Pinpoint the cell where the given text exists, returning its (x, y) midpoint coordinate. 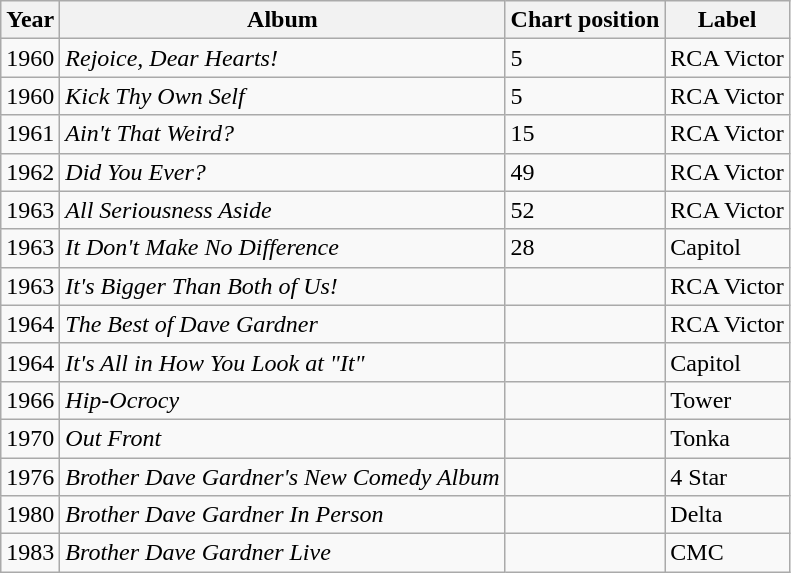
15 (585, 134)
The Best of Dave Gardner (282, 324)
It's All in How You Look at "It" (282, 362)
49 (585, 172)
All Seriousness Aside (282, 210)
Tonka (728, 438)
Out Front (282, 438)
1962 (30, 172)
Year (30, 20)
Chart position (585, 20)
28 (585, 248)
CMC (728, 553)
Brother Dave Gardner In Person (282, 515)
It Don't Make No Difference (282, 248)
4 Star (728, 477)
1980 (30, 515)
Brother Dave Gardner Live (282, 553)
Label (728, 20)
52 (585, 210)
Did You Ever? (282, 172)
Album (282, 20)
Kick Thy Own Self (282, 96)
Hip-Ocrocy (282, 400)
1961 (30, 134)
Ain't That Weird? (282, 134)
1970 (30, 438)
It's Bigger Than Both of Us! (282, 286)
1983 (30, 553)
1966 (30, 400)
Delta (728, 515)
Brother Dave Gardner's New Comedy Album (282, 477)
1976 (30, 477)
Rejoice, Dear Hearts! (282, 58)
Tower (728, 400)
